Extract the [x, y] coordinate from the center of the cell holding the provided text.  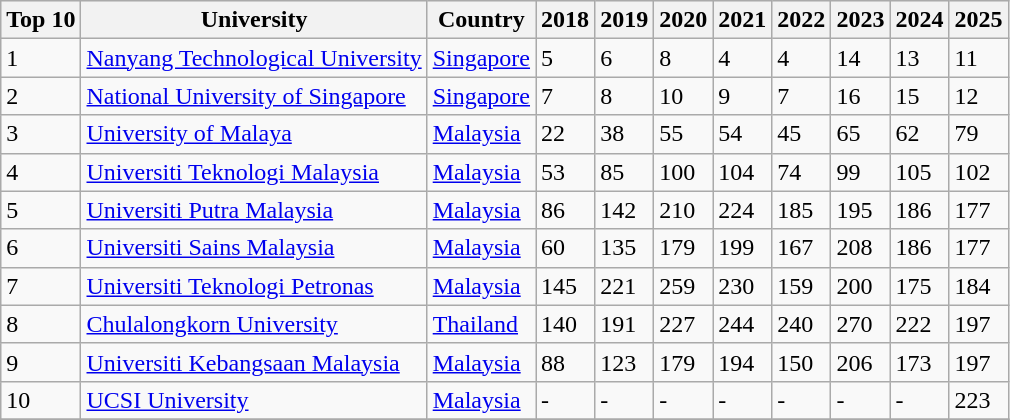
159 [802, 286]
2020 [684, 20]
194 [742, 362]
88 [566, 362]
2024 [920, 20]
2021 [742, 20]
240 [802, 324]
UCSI University [254, 400]
11 [978, 58]
15 [920, 96]
2022 [802, 20]
University of Malaya [254, 134]
191 [624, 324]
210 [684, 210]
Universiti Kebangsaan Malaysia [254, 362]
99 [860, 172]
200 [860, 286]
3 [41, 134]
222 [920, 324]
55 [684, 134]
85 [624, 172]
2 [41, 96]
208 [860, 248]
13 [920, 58]
227 [684, 324]
224 [742, 210]
65 [860, 134]
230 [742, 286]
175 [920, 286]
Universiti Teknologi Malaysia [254, 172]
199 [742, 248]
195 [860, 210]
Thailand [481, 324]
60 [566, 248]
2019 [624, 20]
2018 [566, 20]
206 [860, 362]
Nanyang Technological University [254, 58]
259 [684, 286]
45 [802, 134]
Universiti Teknologi Petronas [254, 286]
270 [860, 324]
62 [920, 134]
22 [566, 134]
2023 [860, 20]
102 [978, 172]
184 [978, 286]
100 [684, 172]
74 [802, 172]
54 [742, 134]
Country [481, 20]
53 [566, 172]
38 [624, 134]
16 [860, 96]
Top 10 [41, 20]
Universiti Sains Malaysia [254, 248]
104 [742, 172]
221 [624, 286]
142 [624, 210]
145 [566, 286]
12 [978, 96]
244 [742, 324]
14 [860, 58]
150 [802, 362]
223 [978, 400]
University [254, 20]
185 [802, 210]
National University of Singapore [254, 96]
Chulalongkorn University [254, 324]
105 [920, 172]
173 [920, 362]
2025 [978, 20]
167 [802, 248]
1 [41, 58]
135 [624, 248]
123 [624, 362]
86 [566, 210]
Universiti Putra Malaysia [254, 210]
79 [978, 134]
140 [566, 324]
